Scan for the cell matching the given text and deliver its (X, Y) coordinate at center. 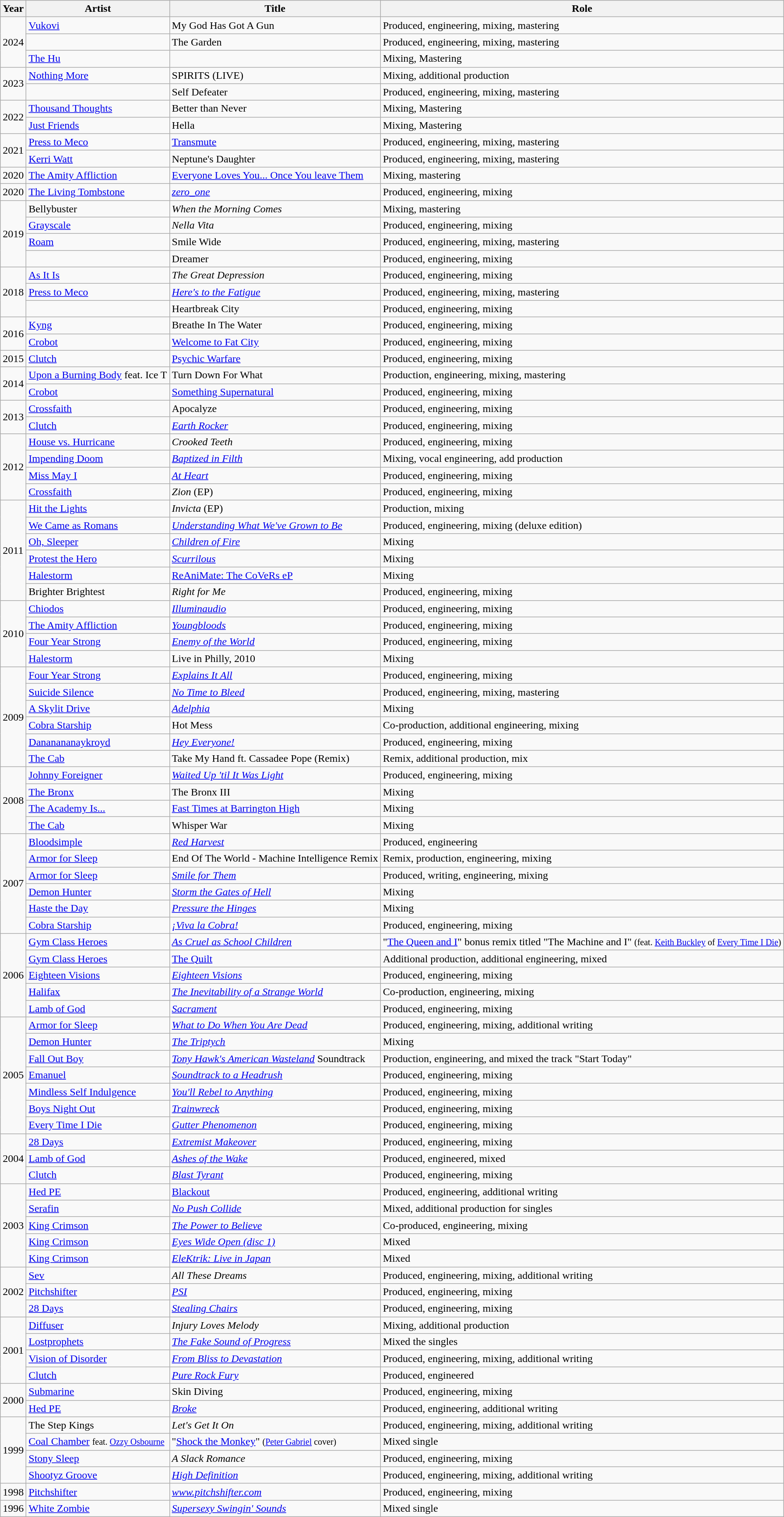
Production, engineering, and mixed the track "Start Today" (582, 1059)
Sacrament (275, 1008)
Produced, engineering, mixing (deluxe edition) (582, 525)
2006 (13, 975)
Blast Tyrant (275, 1175)
The Hu (98, 59)
Trainwreck (275, 1109)
2021 (13, 150)
Pressure the Hinges (275, 908)
Supersexy Swingin' Sounds (275, 1508)
Apocalyze (275, 408)
1998 (13, 1492)
Gutter Phenomenon (275, 1125)
Turn Down For What (275, 375)
Tony Hawk's American Wasteland Soundtrack (275, 1059)
Coal Chamber feat. Ozzy Osbourne (98, 1442)
Remix, additional production, mix (582, 759)
Illuminaudio (275, 609)
Suicide Silence (98, 692)
Boys Night Out (98, 1109)
Role (582, 9)
Enemy of the World (275, 642)
The Step Kings (98, 1425)
Smile Wide (275, 242)
Soundtrack to a Headrush (275, 1075)
The Inevitability of a Strange World (275, 992)
2007 (13, 883)
Miss May I (98, 475)
2016 (13, 334)
Year (13, 9)
zero_one (275, 192)
Protest the Hero (98, 559)
Smile for Them (275, 875)
¡Viva la Cobra! (275, 925)
When the Morning Comes (275, 209)
Produced, engineered (582, 1375)
Right for Me (275, 592)
All These Dreams (275, 1275)
Transmute (275, 142)
Nella Vita (275, 225)
Blackout (275, 1192)
2023 (13, 84)
As It Is (98, 275)
2008 (13, 800)
Pure Rock Fury (275, 1375)
2012 (13, 467)
The Great Depression (275, 275)
Crooked Teeth (275, 442)
Live in Philly, 2010 (275, 658)
Ashes of the Wake (275, 1158)
Chiodos (98, 609)
High Definition (275, 1475)
Kerri Watt (98, 158)
Explains It All (275, 675)
Shootyz Groove (98, 1475)
Johnny Foreigner (98, 775)
Mixed the singles (582, 1342)
Oh, Sleeper (98, 542)
Heartbreak City (275, 309)
2000 (13, 1400)
Vukovi (98, 25)
The Garden (275, 42)
Sev (98, 1275)
Diffuser (98, 1325)
Here's to the Fatigue (275, 292)
Co-production, additional engineering, mixing (582, 725)
2010 (13, 634)
SPIRITS (LIVE) (275, 75)
Thousand Thoughts (98, 109)
Eyes Wide Open (disc 1) (275, 1242)
Produced, engineering (582, 842)
A Skylit Drive (98, 708)
2005 (13, 1075)
Co-production, engineering, mixing (582, 992)
Halifax (98, 992)
Roam (98, 242)
Scurrilous (275, 559)
"The Queen and I" bonus remix titled "The Machine and I" (feat. Keith Buckley of Every Time I Die) (582, 942)
No Time to Bleed (275, 692)
Emanuel (98, 1075)
2009 (13, 717)
2013 (13, 417)
Artist (98, 9)
Children of Fire (275, 542)
We Came as Romans (98, 525)
Storm the Gates of Hell (275, 892)
The Quilt (275, 958)
Better than Never (275, 109)
Impending Doom (98, 458)
Let's Get It On (275, 1425)
The Power to Believe (275, 1225)
2001 (13, 1350)
Hey Everyone! (275, 742)
Production, mixing (582, 509)
Injury Loves Melody (275, 1325)
Dreamer (275, 259)
The Living Tombstone (98, 192)
Baptized in Filth (275, 458)
Neptune's Daughter (275, 158)
1999 (13, 1450)
Broke (275, 1408)
Vision of Disorder (98, 1359)
Red Harvest (275, 842)
The Academy Is... (98, 809)
Adelphia (275, 708)
2018 (13, 292)
Mindless Self Indulgence (98, 1092)
Understanding What We've Grown to Be (275, 525)
Remix, production, engineering, mixing (582, 859)
2024 (13, 42)
Everyone Loves You... Once You leave Them (275, 175)
Serafin (98, 1208)
2022 (13, 117)
2011 (13, 550)
What to Do When You Are Dead (275, 1025)
The Fake Sound of Progress (275, 1342)
Welcome to Fat City (275, 342)
EleKtrik: Live in Japan (275, 1258)
2015 (13, 359)
Earth Rocker (275, 425)
Grayscale (98, 225)
Fast Times at Barrington High (275, 809)
Every Time I Die (98, 1125)
House vs. Hurricane (98, 442)
Brighter Brightest (98, 592)
Invicta (EP) (275, 509)
Production, engineering, mixing, mastering (582, 375)
Self Defeater (275, 92)
You'll Rebel to Anything (275, 1092)
1996 (13, 1508)
End Of The World - Machine Intelligence Remix (275, 859)
Youngbloods (275, 625)
Stealing Chairs (275, 1309)
Title (275, 9)
Hot Mess (275, 725)
Lostprophets (98, 1342)
Produced, engineered, mixed (582, 1158)
2019 (13, 234)
Whisper War (275, 825)
From Bliss to Devastation (275, 1359)
Additional production, additional engineering, mixed (582, 958)
White Zombie (98, 1508)
Stony Sleep (98, 1458)
2014 (13, 384)
Upon a Burning Body feat. Ice T (98, 375)
Take My Hand ft. Cassadee Pope (Remix) (275, 759)
ReAniMate: The CoVeRs eP (275, 575)
Nothing More (98, 75)
Kyng (98, 325)
Co-produced, engineering, mixing (582, 1225)
Hit the Lights (98, 509)
At Heart (275, 475)
Something Supernatural (275, 392)
Hella (275, 125)
Breathe In The Water (275, 325)
Mixed, additional production for singles (582, 1208)
My God Has Got A Gun (275, 25)
As Cruel as School Children (275, 942)
2002 (13, 1292)
Haste the Day (98, 908)
The Triptych (275, 1042)
"Shock the Monkey" (Peter Gabriel cover) (275, 1442)
A Slack Romance (275, 1458)
Fall Out Boy (98, 1059)
www.pitchshifter.com (275, 1492)
Produced, writing, engineering, mixing (582, 875)
Waited Up 'til It Was Light (275, 775)
Mixing, vocal engineering, add production (582, 458)
2004 (13, 1158)
The Bronx III (275, 792)
Submarine (98, 1392)
PSI (275, 1292)
The Bronx (98, 792)
Bellybuster (98, 209)
Dananananaykroyd (98, 742)
Extremist Makeover (275, 1142)
Psychic Warfare (275, 359)
2003 (13, 1225)
Just Friends (98, 125)
No Push Collide (275, 1208)
Skin Diving (275, 1392)
Bloodsimple (98, 842)
Zion (EP) (275, 492)
